Search for the cell housing the specified text and yield its (X, Y) center coordinate. 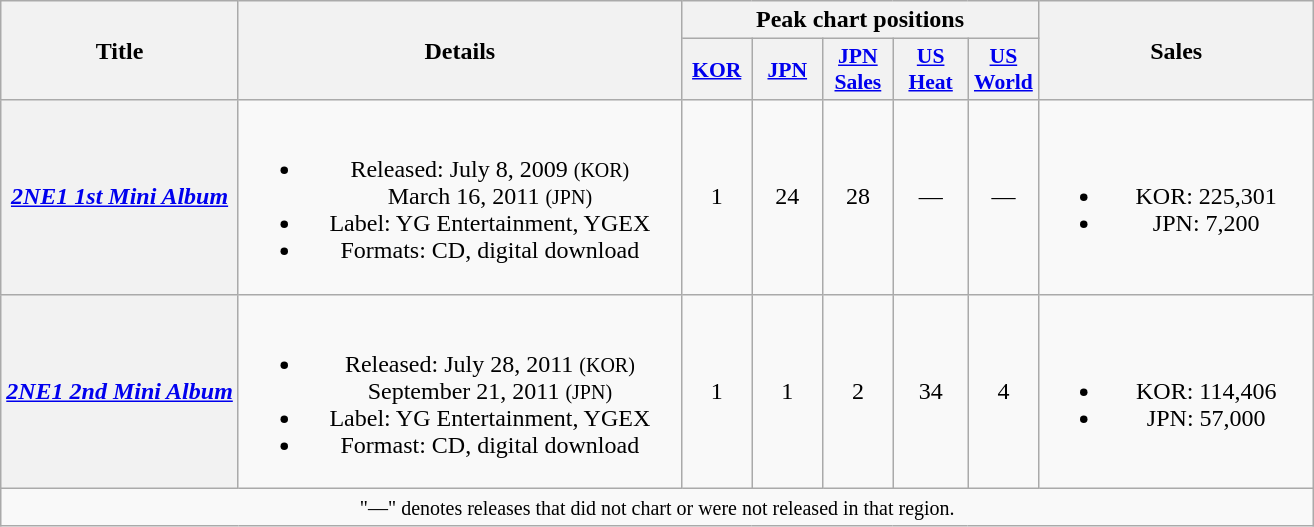
Details (460, 50)
JPN Sales (858, 70)
Sales (1176, 50)
34 (930, 391)
KOR: 114,406JPN: 57,000 (1176, 391)
Released: July 28, 2011 (KOR)September 21, 2011 (JPN)Label: YG Entertainment, YGEXFormast: CD, digital download (460, 391)
2NE1 1st Mini Album (120, 197)
Title (120, 50)
JPN (788, 70)
2 (858, 391)
KOR: 225,301JPN: 7,200 (1176, 197)
US World (1004, 70)
2NE1 2nd Mini Album (120, 391)
USHeat (930, 70)
Released: July 8, 2009 (KOR)March 16, 2011 (JPN)Label: YG Entertainment, YGEXFormats: CD, digital download (460, 197)
28 (858, 197)
Peak chart positions (860, 20)
"—" denotes releases that did not chart or were not released in that region. (658, 507)
KOR (716, 70)
4 (1004, 391)
24 (788, 197)
